Find where the given text appears and provide that cell's center as [X, Y] coordinate. 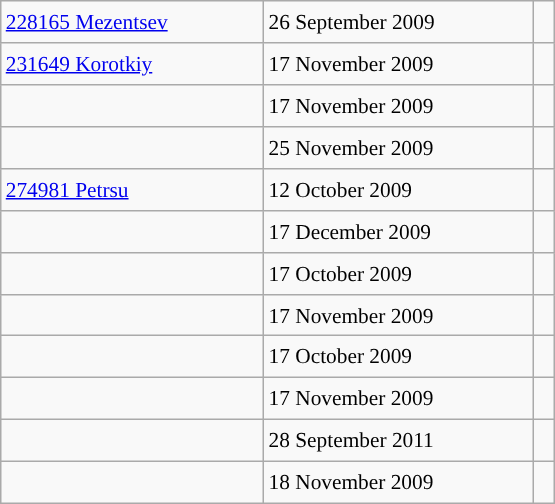
231649 Korotkiy [132, 64]
274981 Petrsu [132, 190]
17 December 2009 [398, 231]
12 October 2009 [398, 190]
28 September 2011 [398, 441]
26 September 2009 [398, 22]
25 November 2009 [398, 148]
228165 Mezentsev [132, 22]
18 November 2009 [398, 483]
